Locate the cell with the specified text and output its [X, Y] center coordinate. 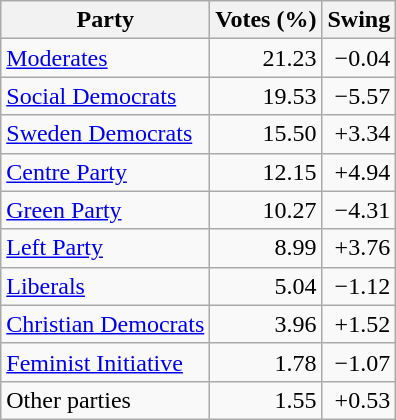
1.78 [266, 362]
+4.94 [359, 172]
5.04 [266, 286]
Liberals [106, 286]
Votes (%) [266, 20]
Sweden Democrats [106, 134]
19.53 [266, 96]
−4.31 [359, 210]
Social Democrats [106, 96]
+0.53 [359, 400]
Centre Party [106, 172]
−1.12 [359, 286]
8.99 [266, 248]
−1.07 [359, 362]
Moderates [106, 58]
12.15 [266, 172]
−5.57 [359, 96]
Other parties [106, 400]
Party [106, 20]
−0.04 [359, 58]
21.23 [266, 58]
+1.52 [359, 324]
Left Party [106, 248]
Feminist Initiative [106, 362]
+3.76 [359, 248]
Swing [359, 20]
+3.34 [359, 134]
3.96 [266, 324]
Green Party [106, 210]
Christian Democrats [106, 324]
15.50 [266, 134]
1.55 [266, 400]
10.27 [266, 210]
